For the text-containing cell, return its midpoint in (x, y) coordinate format. 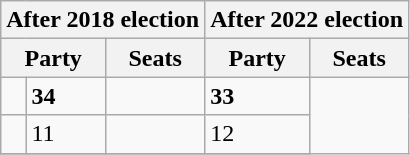
After 2022 election (307, 20)
12 (258, 134)
33 (258, 96)
11 (66, 134)
After 2018 election (103, 20)
34 (66, 96)
